Find where the given text appears and provide that cell's center as (X, Y) coordinate. 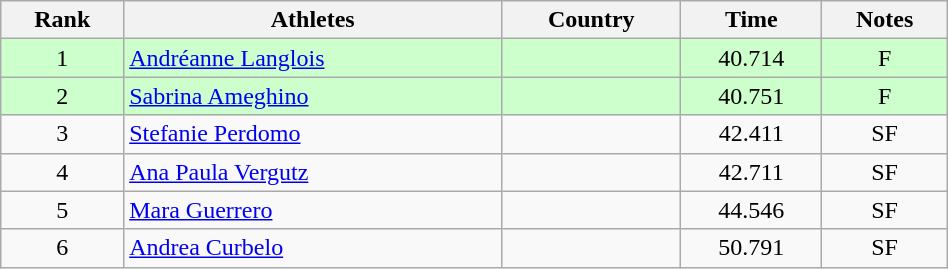
6 (62, 248)
44.546 (752, 210)
Notes (884, 20)
Time (752, 20)
Athletes (313, 20)
Andrea Curbelo (313, 248)
Sabrina Ameghino (313, 96)
40.714 (752, 58)
40.751 (752, 96)
3 (62, 134)
Country (592, 20)
Mara Guerrero (313, 210)
42.711 (752, 172)
Stefanie Perdomo (313, 134)
5 (62, 210)
4 (62, 172)
1 (62, 58)
2 (62, 96)
Ana Paula Vergutz (313, 172)
50.791 (752, 248)
Rank (62, 20)
Andréanne Langlois (313, 58)
42.411 (752, 134)
